Identify which cell holds the provided text, then report its (x, y) central coordinate. 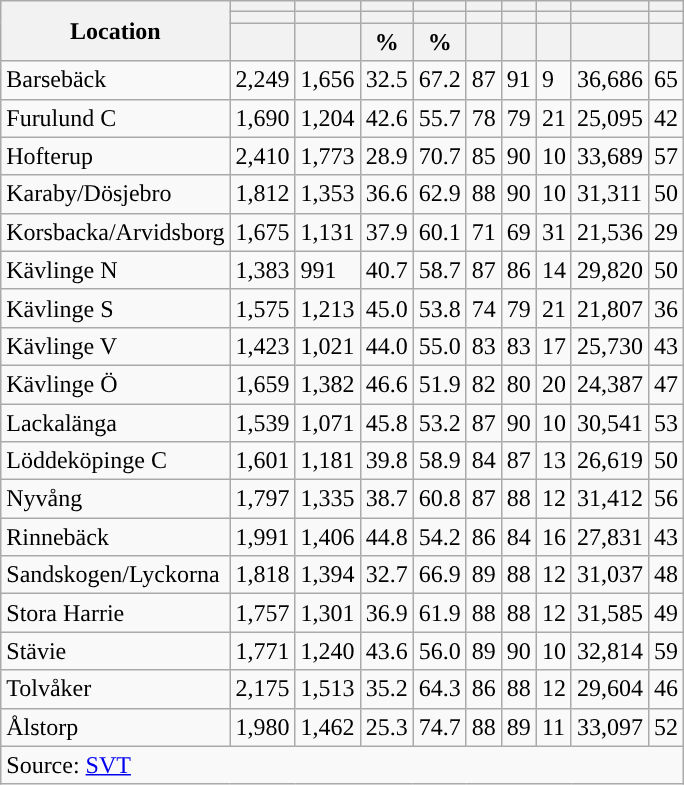
39.8 (386, 461)
62.9 (440, 194)
59 (666, 651)
46.6 (386, 384)
1,423 (262, 346)
20 (554, 384)
Kävlinge N (116, 270)
1,462 (328, 727)
43.6 (386, 651)
48 (666, 575)
1,513 (328, 689)
46 (666, 689)
1,335 (328, 499)
32,814 (610, 651)
31,585 (610, 613)
Karaby/Dösjebro (116, 194)
67.2 (440, 80)
70.7 (440, 156)
21,536 (610, 232)
37.9 (386, 232)
51.9 (440, 384)
1,690 (262, 118)
44.8 (386, 537)
Hofterup (116, 156)
16 (554, 537)
66.9 (440, 575)
1,021 (328, 346)
1,818 (262, 575)
44.0 (386, 346)
Korsbacka/Arvidsborg (116, 232)
1,797 (262, 499)
42 (666, 118)
26,619 (610, 461)
1,771 (262, 651)
60.8 (440, 499)
Stora Harrie (116, 613)
74.7 (440, 727)
56 (666, 499)
1,213 (328, 308)
80 (518, 384)
28.9 (386, 156)
25.3 (386, 727)
21,807 (610, 308)
40.7 (386, 270)
82 (484, 384)
32.5 (386, 80)
64.3 (440, 689)
2,175 (262, 689)
49 (666, 613)
57 (666, 156)
Rinnebäck (116, 537)
33,689 (610, 156)
55.0 (440, 346)
47 (666, 384)
71 (484, 232)
61.9 (440, 613)
1,980 (262, 727)
56.0 (440, 651)
1,539 (262, 423)
53.8 (440, 308)
91 (518, 80)
1,575 (262, 308)
2,410 (262, 156)
Tolvåker (116, 689)
14 (554, 270)
53.2 (440, 423)
Sandskogen/Lyckorna (116, 575)
55.7 (440, 118)
58.9 (440, 461)
Furulund C (116, 118)
1,353 (328, 194)
36.9 (386, 613)
65 (666, 80)
54.2 (440, 537)
29,604 (610, 689)
53 (666, 423)
Kävlinge Ö (116, 384)
1,071 (328, 423)
78 (484, 118)
31,311 (610, 194)
1,757 (262, 613)
36 (666, 308)
1,383 (262, 270)
69 (518, 232)
1,181 (328, 461)
45.8 (386, 423)
11 (554, 727)
42.6 (386, 118)
1,394 (328, 575)
38.7 (386, 499)
27,831 (610, 537)
1,812 (262, 194)
Location (116, 31)
35.2 (386, 689)
Kävlinge V (116, 346)
1,601 (262, 461)
1,773 (328, 156)
1,406 (328, 537)
Lackalänga (116, 423)
31,037 (610, 575)
45.0 (386, 308)
Source: SVT (342, 765)
1,659 (262, 384)
25,095 (610, 118)
9 (554, 80)
31,412 (610, 499)
1,991 (262, 537)
1,675 (262, 232)
1,382 (328, 384)
1,656 (328, 80)
17 (554, 346)
Ålstorp (116, 727)
1,131 (328, 232)
991 (328, 270)
29 (666, 232)
1,240 (328, 651)
60.1 (440, 232)
Barsebäck (116, 80)
31 (554, 232)
2,249 (262, 80)
Löddeköpinge C (116, 461)
36,686 (610, 80)
Kävlinge S (116, 308)
36.6 (386, 194)
74 (484, 308)
85 (484, 156)
29,820 (610, 270)
52 (666, 727)
Nyvång (116, 499)
30,541 (610, 423)
25,730 (610, 346)
24,387 (610, 384)
58.7 (440, 270)
1,204 (328, 118)
13 (554, 461)
1,301 (328, 613)
Stävie (116, 651)
33,097 (610, 727)
32.7 (386, 575)
